Provide the [X, Y] coordinate of the cell's center where the given text is located.  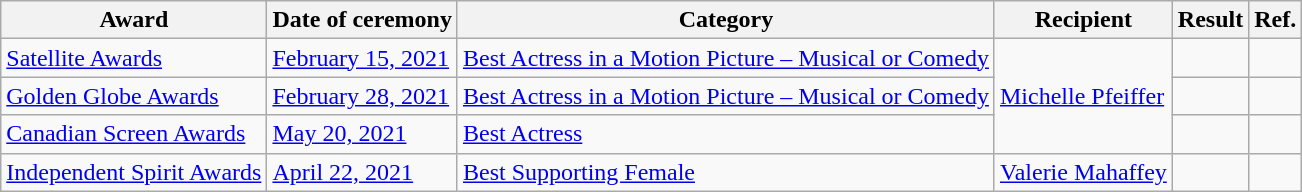
Result [1210, 20]
April 22, 2021 [362, 172]
Ref. [1276, 20]
Valerie Mahaffey [1083, 172]
Canadian Screen Awards [134, 134]
Satellite Awards [134, 58]
Best Actress [726, 134]
Michelle Pfeiffer [1083, 96]
Award [134, 20]
Date of ceremony [362, 20]
February 15, 2021 [362, 58]
Category [726, 20]
February 28, 2021 [362, 96]
Golden Globe Awards [134, 96]
May 20, 2021 [362, 134]
Recipient [1083, 20]
Independent Spirit Awards [134, 172]
Best Supporting Female [726, 172]
